Output the (X, Y) coordinate of the center of the cell containing the given text.  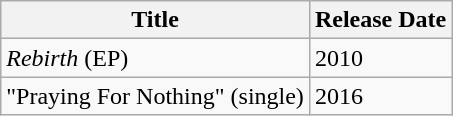
"Praying For Nothing" (single) (156, 96)
Title (156, 20)
Release Date (380, 20)
2016 (380, 96)
Rebirth (EP) (156, 58)
2010 (380, 58)
